Extract the [X, Y] coordinate from the center of the cell holding the provided text.  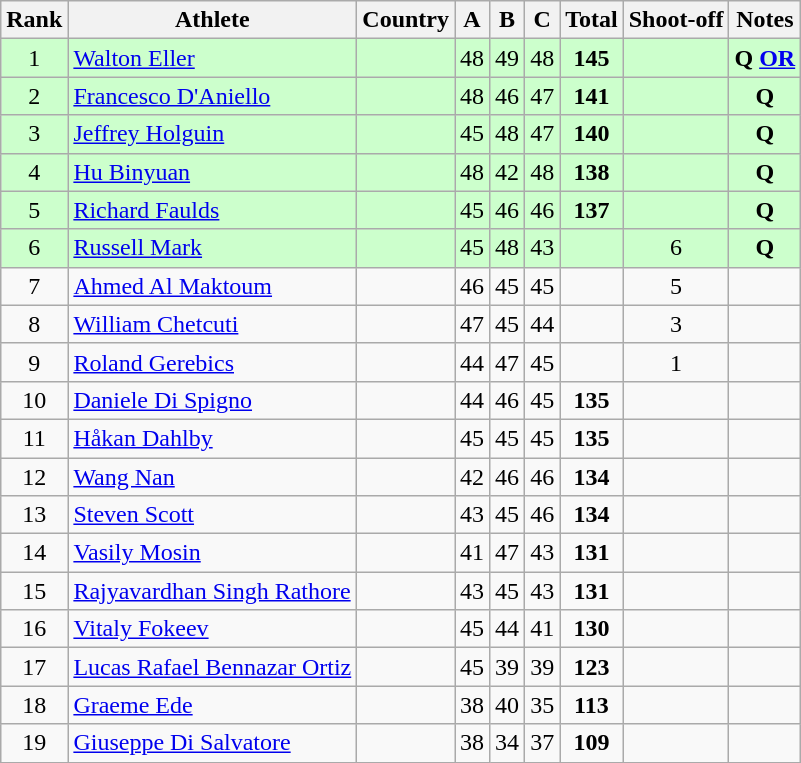
11 [34, 438]
145 [592, 58]
138 [592, 172]
C [542, 20]
Lucas Rafael Bennazar Ortiz [212, 667]
19 [34, 743]
Ahmed Al Maktoum [212, 286]
Rank [34, 20]
Total [592, 20]
Vasily Mosin [212, 553]
Shoot-off [676, 20]
37 [542, 743]
A [472, 20]
35 [542, 705]
16 [34, 629]
13 [34, 515]
137 [592, 210]
113 [592, 705]
Graeme Ede [212, 705]
14 [34, 553]
Roland Gerebics [212, 362]
Francesco D'Aniello [212, 96]
Vitaly Fokeev [212, 629]
Wang Nan [212, 477]
7 [34, 286]
Daniele Di Spigno [212, 400]
William Chetcuti [212, 324]
Jeffrey Holguin [212, 134]
49 [508, 58]
Richard Faulds [212, 210]
109 [592, 743]
Q OR [765, 58]
8 [34, 324]
Giuseppe Di Salvatore [212, 743]
Steven Scott [212, 515]
18 [34, 705]
17 [34, 667]
Walton Eller [212, 58]
140 [592, 134]
Country [406, 20]
Håkan Dahlby [212, 438]
123 [592, 667]
9 [34, 362]
Notes [765, 20]
B [508, 20]
Hu Binyuan [212, 172]
34 [508, 743]
4 [34, 172]
Athlete [212, 20]
40 [508, 705]
10 [34, 400]
141 [592, 96]
130 [592, 629]
12 [34, 477]
2 [34, 96]
Rajyavardhan Singh Rathore [212, 591]
15 [34, 591]
Russell Mark [212, 248]
